From the cell containing the given text, extract its center point as [x, y] coordinate. 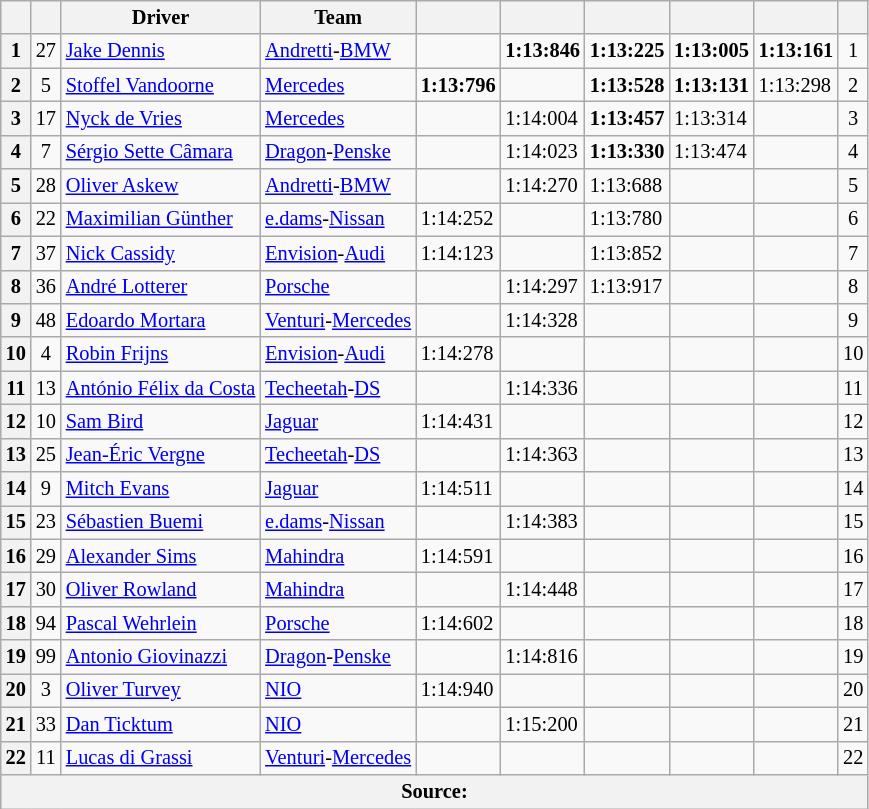
94 [46, 623]
Nyck de Vries [160, 118]
27 [46, 51]
Oliver Rowland [160, 589]
1:13:852 [627, 253]
1:15:200 [542, 724]
Jean-Éric Vergne [160, 455]
1:13:298 [796, 85]
Source: [434, 791]
1:14:252 [458, 219]
1:14:270 [542, 186]
1:13:688 [627, 186]
Mitch Evans [160, 489]
1:13:917 [627, 287]
Sébastien Buemi [160, 522]
1:13:796 [458, 85]
1:13:314 [711, 118]
1:14:023 [542, 152]
1:13:161 [796, 51]
36 [46, 287]
1:13:528 [627, 85]
1:14:297 [542, 287]
1:13:780 [627, 219]
25 [46, 455]
Oliver Turvey [160, 690]
1:14:448 [542, 589]
1:13:005 [711, 51]
33 [46, 724]
Lucas di Grassi [160, 758]
1:13:225 [627, 51]
1:14:336 [542, 388]
1:14:591 [458, 556]
Sérgio Sette Câmara [160, 152]
Maximilian Günther [160, 219]
1:14:123 [458, 253]
28 [46, 186]
Driver [160, 17]
37 [46, 253]
1:13:330 [627, 152]
1:14:383 [542, 522]
Stoffel Vandoorne [160, 85]
Alexander Sims [160, 556]
André Lotterer [160, 287]
António Félix da Costa [160, 388]
1:14:328 [542, 320]
1:14:278 [458, 354]
Edoardo Mortara [160, 320]
Dan Ticktum [160, 724]
Team [338, 17]
99 [46, 657]
1:14:431 [458, 421]
1:13:846 [542, 51]
1:13:131 [711, 85]
Oliver Askew [160, 186]
1:13:457 [627, 118]
1:14:004 [542, 118]
1:14:511 [458, 489]
1:13:474 [711, 152]
29 [46, 556]
Jake Dennis [160, 51]
Pascal Wehrlein [160, 623]
1:14:363 [542, 455]
Nick Cassidy [160, 253]
23 [46, 522]
Robin Frijns [160, 354]
1:14:816 [542, 657]
Antonio Giovinazzi [160, 657]
1:14:602 [458, 623]
30 [46, 589]
Sam Bird [160, 421]
48 [46, 320]
1:14:940 [458, 690]
